Identify which cell holds the provided text, then report its (x, y) central coordinate. 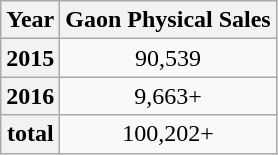
9,663+ (168, 96)
2015 (30, 58)
Gaon Physical Sales (168, 20)
total (30, 134)
90,539 (168, 58)
100,202+ (168, 134)
2016 (30, 96)
Year (30, 20)
